Return the (x, y) coordinate for the center point of the cell that contains the specified text.  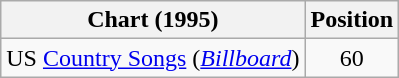
Chart (1995) (153, 20)
60 (352, 58)
US Country Songs (Billboard) (153, 58)
Position (352, 20)
